Locate the cell with the specified text and output its (x, y) center coordinate. 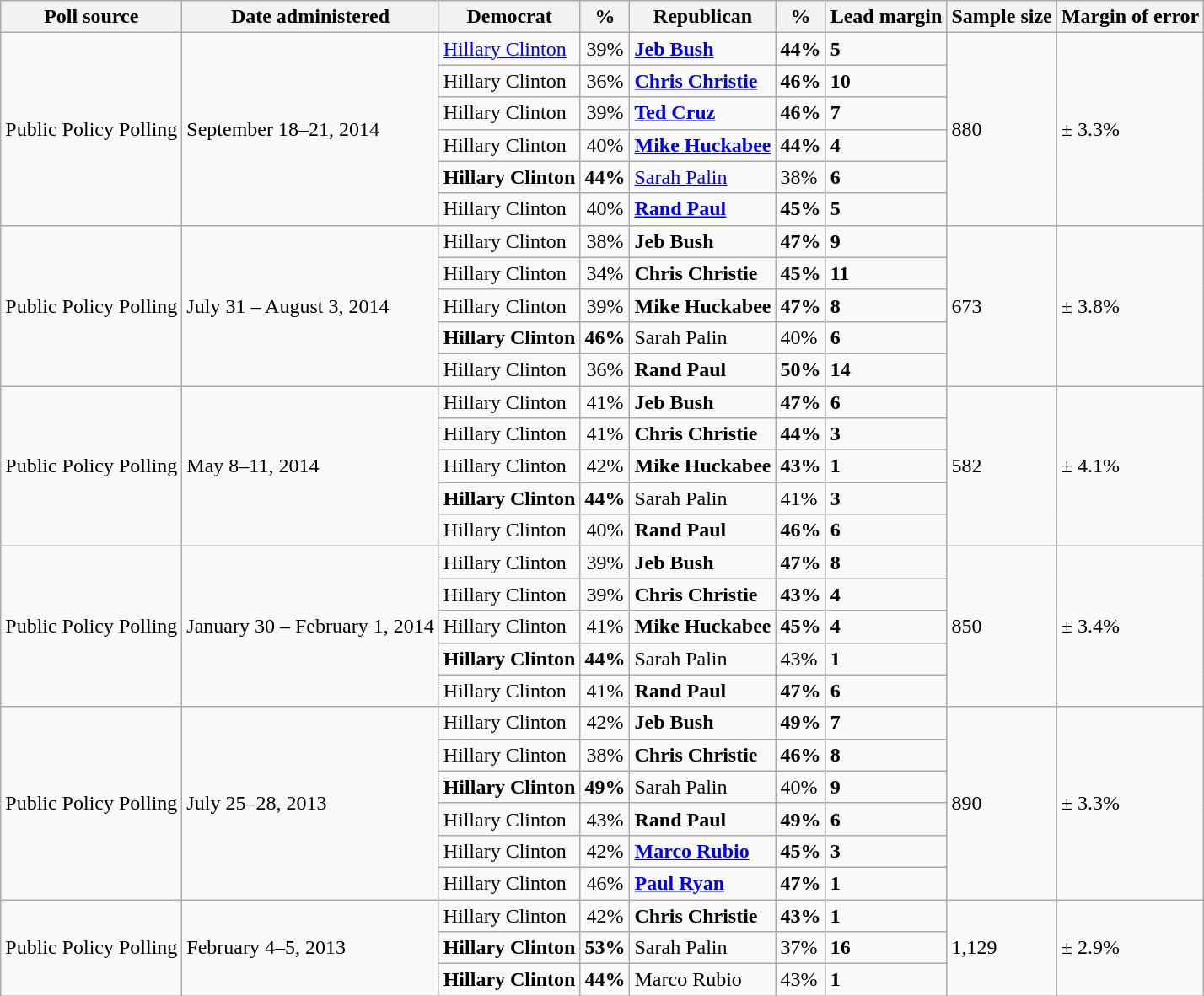
± 2.9% (1130, 947)
Lead margin (886, 17)
May 8–11, 2014 (310, 466)
September 18–21, 2014 (310, 129)
Democrat (509, 17)
January 30 – February 1, 2014 (310, 627)
Poll source (91, 17)
10 (886, 81)
Date administered (310, 17)
± 3.4% (1130, 627)
July 31 – August 3, 2014 (310, 305)
850 (1002, 627)
34% (605, 273)
880 (1002, 129)
890 (1002, 803)
50% (801, 369)
Sample size (1002, 17)
16 (886, 948)
February 4–5, 2013 (310, 947)
Paul Ryan (703, 883)
July 25–28, 2013 (310, 803)
37% (801, 948)
Ted Cruz (703, 113)
53% (605, 948)
14 (886, 369)
Margin of error (1130, 17)
582 (1002, 466)
673 (1002, 305)
± 3.8% (1130, 305)
1,129 (1002, 947)
Republican (703, 17)
11 (886, 273)
± 4.1% (1130, 466)
